Locate the cell with the specified text and output its (x, y) center coordinate. 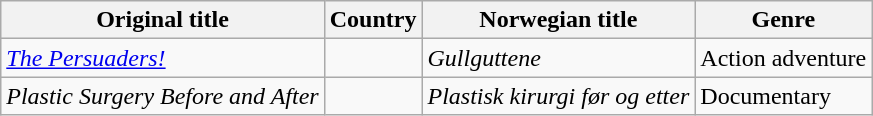
Documentary (784, 96)
Action adventure (784, 58)
Norwegian title (558, 20)
Plastisk kirurgi før og etter (558, 96)
Country (373, 20)
Original title (162, 20)
Genre (784, 20)
Gullguttene (558, 58)
The Persuaders! (162, 58)
Plastic Surgery Before and After (162, 96)
